Search for the cell housing the specified text and yield its (x, y) center coordinate. 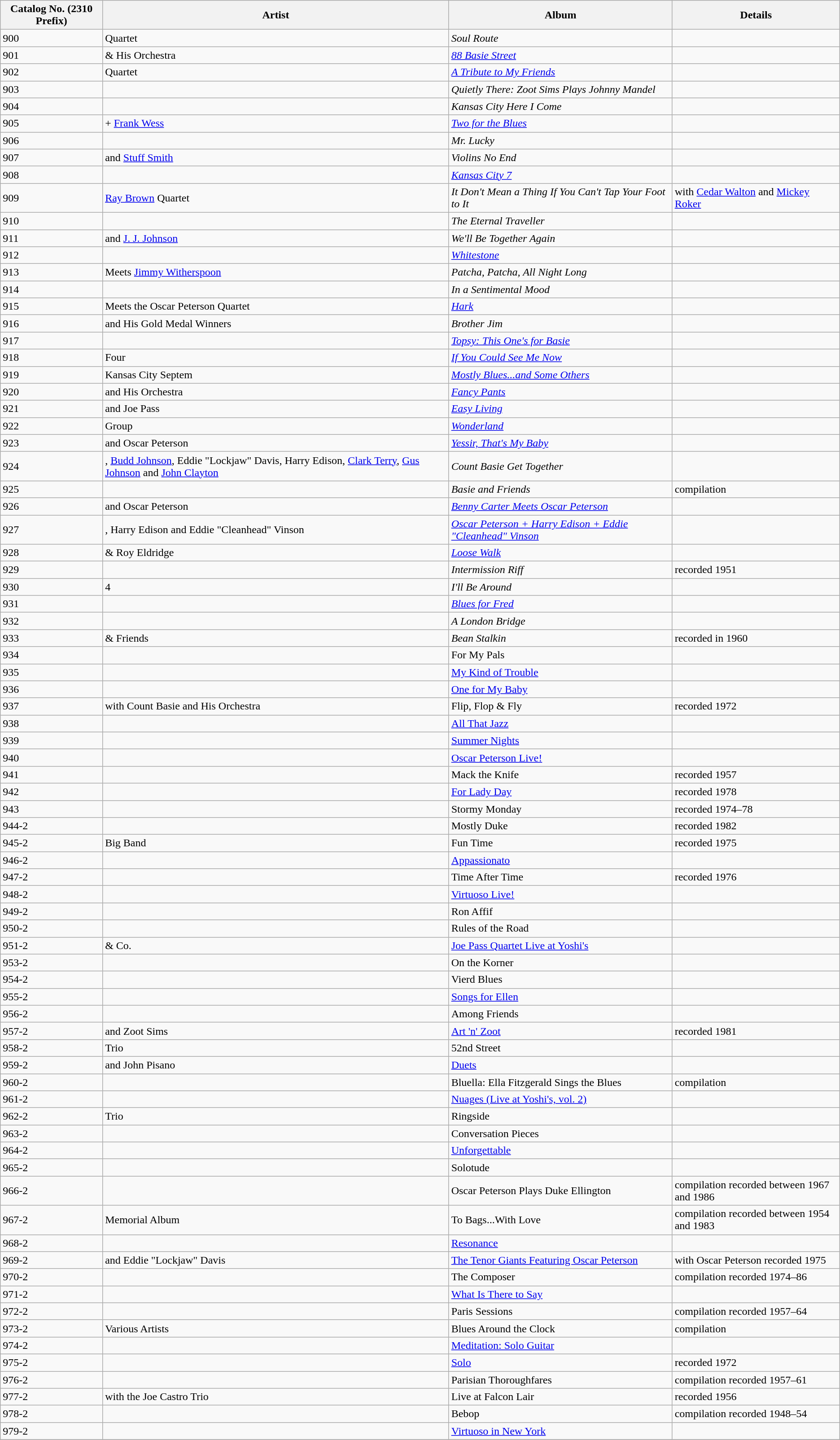
My Kind of Trouble (560, 672)
947-2 (52, 877)
Memorial Album (276, 1220)
Mr. Lucky (560, 140)
902 (52, 72)
with the Joe Castro Trio (276, 1397)
Two for the Blues (560, 123)
All That Jazz (560, 723)
Intermission Riff (560, 570)
A London Bridge (560, 621)
Solotude (560, 1168)
957-2 (52, 1031)
Loose Walk (560, 553)
Live at Falcon Lair (560, 1397)
905 (52, 123)
900 (52, 38)
927 (52, 530)
Benny Carter Meets Oscar Peterson (560, 506)
with Count Basie and His Orchestra (276, 706)
Oscar Peterson + Harry Edison + Eddie "Cleanhead" Vinson (560, 530)
recorded in 1960 (756, 638)
Nuages (Live at Yoshi's, vol. 2) (560, 1099)
943 (52, 809)
Kansas City Here I Come (560, 106)
compilation recorded 1957–61 (756, 1380)
with Oscar Peterson recorded 1975 (756, 1260)
Virtuoso Live! (560, 894)
Oscar Peterson Live! (560, 757)
If You Could See Me Now (560, 358)
Album (560, 15)
937 (52, 706)
We'll Be Together Again (560, 238)
Whitestone (560, 255)
963-2 (52, 1134)
Group (276, 426)
Among Friends (560, 1014)
Conversation Pieces (560, 1134)
914 (52, 289)
959-2 (52, 1065)
& His Orchestra (276, 55)
904 (52, 106)
recorded 1956 (756, 1397)
941 (52, 775)
Bluella: Ella Fitzgerald Sings the Blues (560, 1082)
compilation recorded 1948–54 (756, 1414)
Soul Route (560, 38)
and Eddie "Lockjaw" Davis (276, 1260)
A Tribute to My Friends (560, 72)
960-2 (52, 1082)
and John Pisano (276, 1065)
recorded 1974–78 (756, 809)
930 (52, 587)
Duets (560, 1065)
948-2 (52, 894)
Various Artists (276, 1328)
Paris Sessions (560, 1311)
and Joe Pass (276, 409)
965-2 (52, 1168)
972-2 (52, 1311)
970-2 (52, 1277)
Solo (560, 1362)
Joe Pass Quartet Live at Yoshi's (560, 945)
For My Pals (560, 655)
923 (52, 443)
Blues Around the Clock (560, 1328)
921 (52, 409)
910 (52, 221)
Meets the Oscar Peterson Quartet (276, 306)
Mack the Knife (560, 775)
917 (52, 341)
939 (52, 740)
Oscar Peterson Plays Duke Ellington (560, 1191)
Time After Time (560, 877)
Rules of the Road (560, 928)
52nd Street (560, 1048)
Appassionato (560, 860)
recorded 1982 (756, 826)
935 (52, 672)
911 (52, 238)
Wonderland (560, 426)
967-2 (52, 1220)
955-2 (52, 997)
Virtuoso in New York (560, 1431)
931 (52, 604)
Summer Nights (560, 740)
Topsy: This One's for Basie (560, 341)
946-2 (52, 860)
956-2 (52, 1014)
945-2 (52, 843)
Fancy Pants (560, 392)
979-2 (52, 1431)
951-2 (52, 945)
919 (52, 375)
4 (276, 587)
compilation recorded between 1954 and 1983 (756, 1220)
925 (52, 489)
920 (52, 392)
940 (52, 757)
Parisian Thoroughfares (560, 1380)
Yessir, That's My Baby (560, 443)
To Bags...With Love (560, 1220)
and His Gold Medal Winners (276, 324)
Art 'n' Zoot (560, 1031)
recorded 1951 (756, 570)
Unforgettable (560, 1151)
936 (52, 689)
recorded 1957 (756, 775)
954-2 (52, 980)
Basie and Friends (560, 489)
903 (52, 89)
, Harry Edison and Eddie "Cleanhead" Vinson (276, 530)
Stormy Monday (560, 809)
909 (52, 197)
929 (52, 570)
944-2 (52, 826)
908 (52, 175)
Quietly There: Zoot Sims Plays Johnny Mandel (560, 89)
938 (52, 723)
922 (52, 426)
& Friends (276, 638)
compilation recorded between 1967 and 1986 (756, 1191)
compilation recorded 1957–64 (756, 1311)
Blues for Fred (560, 604)
Details (756, 15)
934 (52, 655)
Artist (276, 15)
Flip, Flop & Fly (560, 706)
recorded 1978 (756, 792)
Ron Affif (560, 911)
958-2 (52, 1048)
& Roy Eldridge (276, 553)
950-2 (52, 928)
& Co. (276, 945)
928 (52, 553)
recorded 1981 (756, 1031)
Ringside (560, 1116)
901 (52, 55)
88 Basie Street (560, 55)
975-2 (52, 1362)
961-2 (52, 1099)
I'll Be Around (560, 587)
Bean Stalkin (560, 638)
966-2 (52, 1191)
Meditation: Solo Guitar (560, 1345)
918 (52, 358)
969-2 (52, 1260)
968-2 (52, 1243)
recorded 1975 (756, 843)
Ray Brown Quartet (276, 197)
Kansas City 7 (560, 175)
953-2 (52, 963)
with Cedar Walton and Mickey Roker (756, 197)
Catalog No. (2310 Prefix) (52, 15)
913 (52, 272)
and His Orchestra (276, 392)
compilation recorded 1974–86 (756, 1277)
964-2 (52, 1151)
Mostly Blues...and Some Others (560, 375)
Big Band (276, 843)
Vierd Blues (560, 980)
The Composer (560, 1277)
971-2 (52, 1294)
949-2 (52, 911)
942 (52, 792)
Brother Jim (560, 324)
962-2 (52, 1116)
For Lady Day (560, 792)
+ Frank Wess (276, 123)
Patcha, Patcha, All Night Long (560, 272)
974-2 (52, 1345)
Violins No End (560, 158)
Meets Jimmy Witherspoon (276, 272)
Hark (560, 306)
It Don't Mean a Thing If You Can't Tap Your Foot to It (560, 197)
recorded 1976 (756, 877)
and Zoot Sims (276, 1031)
One for My Baby (560, 689)
924 (52, 466)
, Budd Johnson, Eddie "Lockjaw" Davis, Harry Edison, Clark Terry, Gus Johnson and John Clayton (276, 466)
915 (52, 306)
976-2 (52, 1380)
and Stuff Smith (276, 158)
and J. J. Johnson (276, 238)
The Eternal Traveller (560, 221)
Bebop (560, 1414)
Easy Living (560, 409)
912 (52, 255)
On the Korner (560, 963)
926 (52, 506)
Four (276, 358)
916 (52, 324)
Fun Time (560, 843)
Mostly Duke (560, 826)
What Is There to Say (560, 1294)
932 (52, 621)
977-2 (52, 1397)
The Tenor Giants Featuring Oscar Peterson (560, 1260)
978-2 (52, 1414)
973-2 (52, 1328)
933 (52, 638)
Kansas City Septem (276, 375)
906 (52, 140)
In a Sentimental Mood (560, 289)
Resonance (560, 1243)
Songs for Ellen (560, 997)
907 (52, 158)
Count Basie Get Together (560, 466)
